Find where the given text appears and provide that cell's center as (x, y) coordinate. 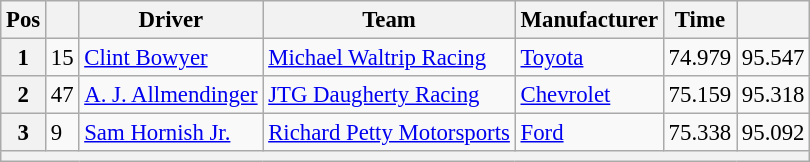
15 (62, 58)
47 (62, 95)
75.338 (700, 133)
95.092 (774, 133)
95.547 (774, 58)
Ford (589, 133)
Driver (171, 20)
A. J. Allmendinger (171, 95)
Michael Waltrip Racing (389, 58)
Richard Petty Motorsports (389, 133)
Time (700, 20)
2 (24, 95)
95.318 (774, 95)
Clint Bowyer (171, 58)
Pos (24, 20)
Toyota (589, 58)
9 (62, 133)
Team (389, 20)
1 (24, 58)
75.159 (700, 95)
Sam Hornish Jr. (171, 133)
Chevrolet (589, 95)
Manufacturer (589, 20)
74.979 (700, 58)
3 (24, 133)
JTG Daugherty Racing (389, 95)
